Return (X, Y) of the center of cell containing provided text 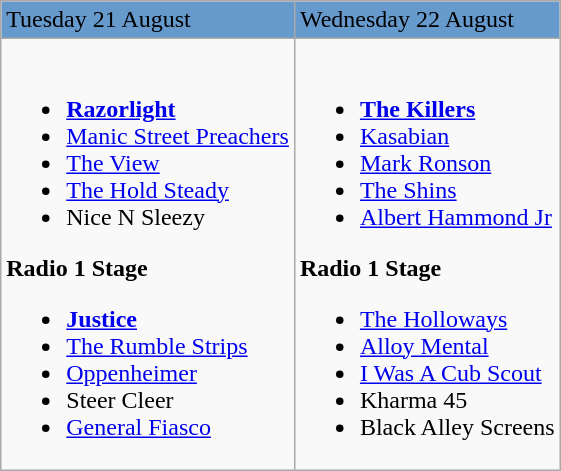
Wednesday 22 August (427, 20)
RazorlightManic Street PreachersThe ViewThe Hold SteadyNice N SleezyRadio 1 StageJusticeThe Rumble StripsOppenheimerSteer CleerGeneral Fiasco (148, 254)
The KillersKasabianMark RonsonThe ShinsAlbert Hammond JrRadio 1 StageThe HollowaysAlloy MentalI Was A Cub ScoutKharma 45Black Alley Screens (427, 254)
Tuesday 21 August (148, 20)
